Return [X, Y] of the center of cell containing provided text 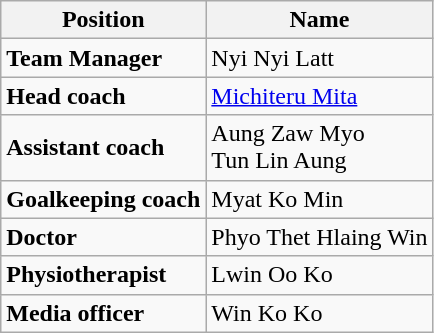
Goalkeeping coach [104, 199]
Media officer [104, 313]
Aung Zaw Myo Tun Lin Aung [320, 148]
Team Manager [104, 58]
Nyi Nyi Latt [320, 58]
Phyo Thet Hlaing Win [320, 237]
Physiotherapist [104, 275]
Head coach [104, 96]
Michiteru Mita [320, 96]
Myat Ko Min [320, 199]
Doctor [104, 237]
Lwin Oo Ko [320, 275]
Name [320, 20]
Win Ko Ko [320, 313]
Assistant coach [104, 148]
Position [104, 20]
